Return [X, Y] of the center of cell containing provided text 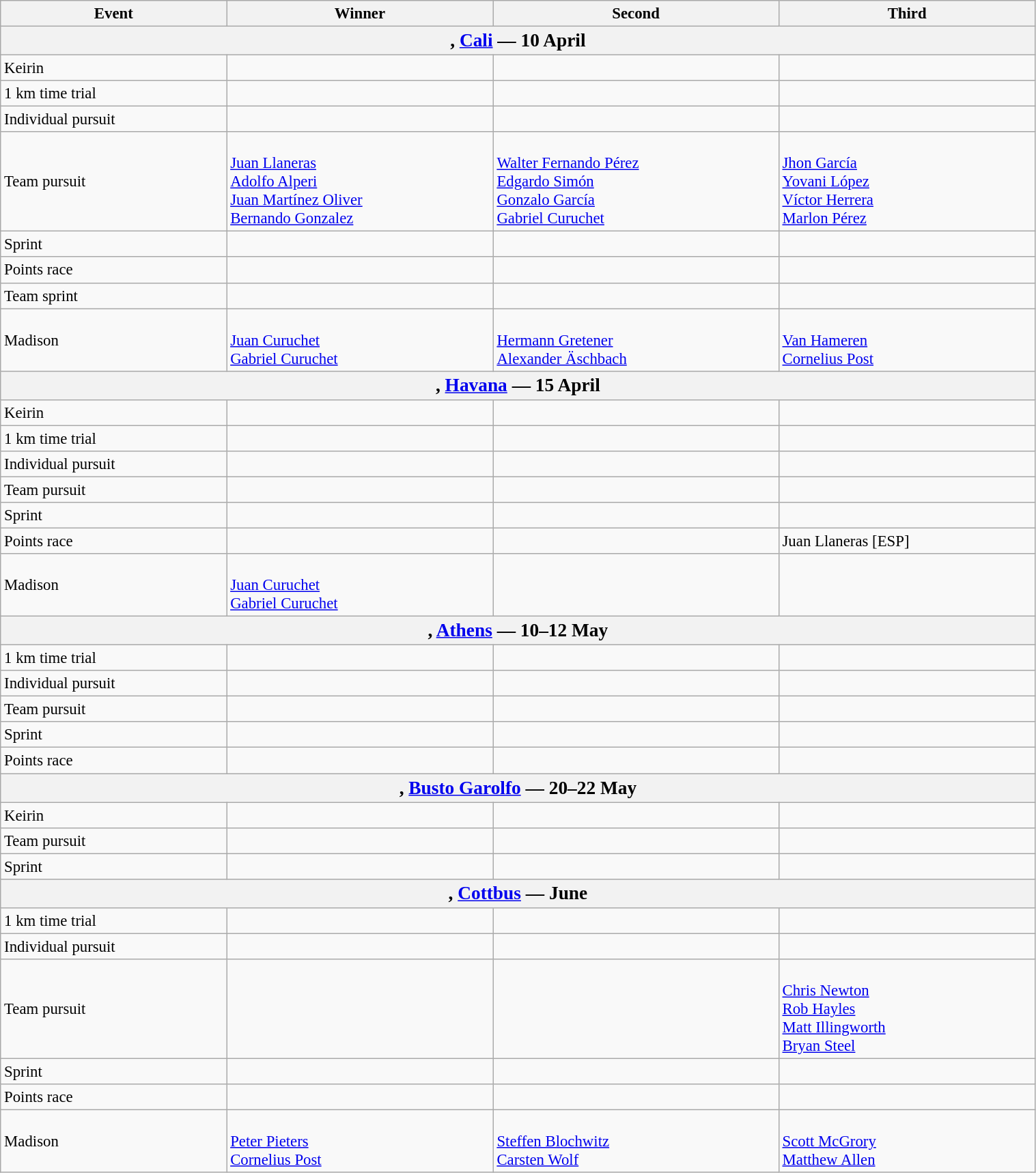
Steffen Blochwitz Carsten Wolf [636, 1142]
Winner [360, 14]
Team sprint [113, 296]
, Cali — 10 April [518, 41]
Chris Newton Rob Hayles Matt Illingworth Bryan Steel [907, 1009]
, Athens — 10–12 May [518, 631]
, Busto Garolfo — 20–22 May [518, 788]
Second [636, 14]
Scott McGrory Matthew Allen [907, 1142]
Peter PietersCornelius Post [360, 1142]
, Havana — 15 April [518, 385]
Juan Llaneras [ESP] [907, 541]
Event [113, 14]
Third [907, 14]
Juan Llaneras Adolfo Alperi Juan Martínez Oliver Bernando Gonzalez [360, 182]
, Cottbus — June [518, 894]
Hermann Gretener Alexander Äschbach [636, 340]
Jhon GarcíaYovani LópezVíctor HerreraMarlon Pérez [907, 182]
Walter Fernando PérezEdgardo SimónGonzalo GarcíaGabriel Curuchet [636, 182]
Van Hameren Cornelius Post [907, 340]
